Scan for the cell matching the given text and deliver its [x, y] coordinate at center. 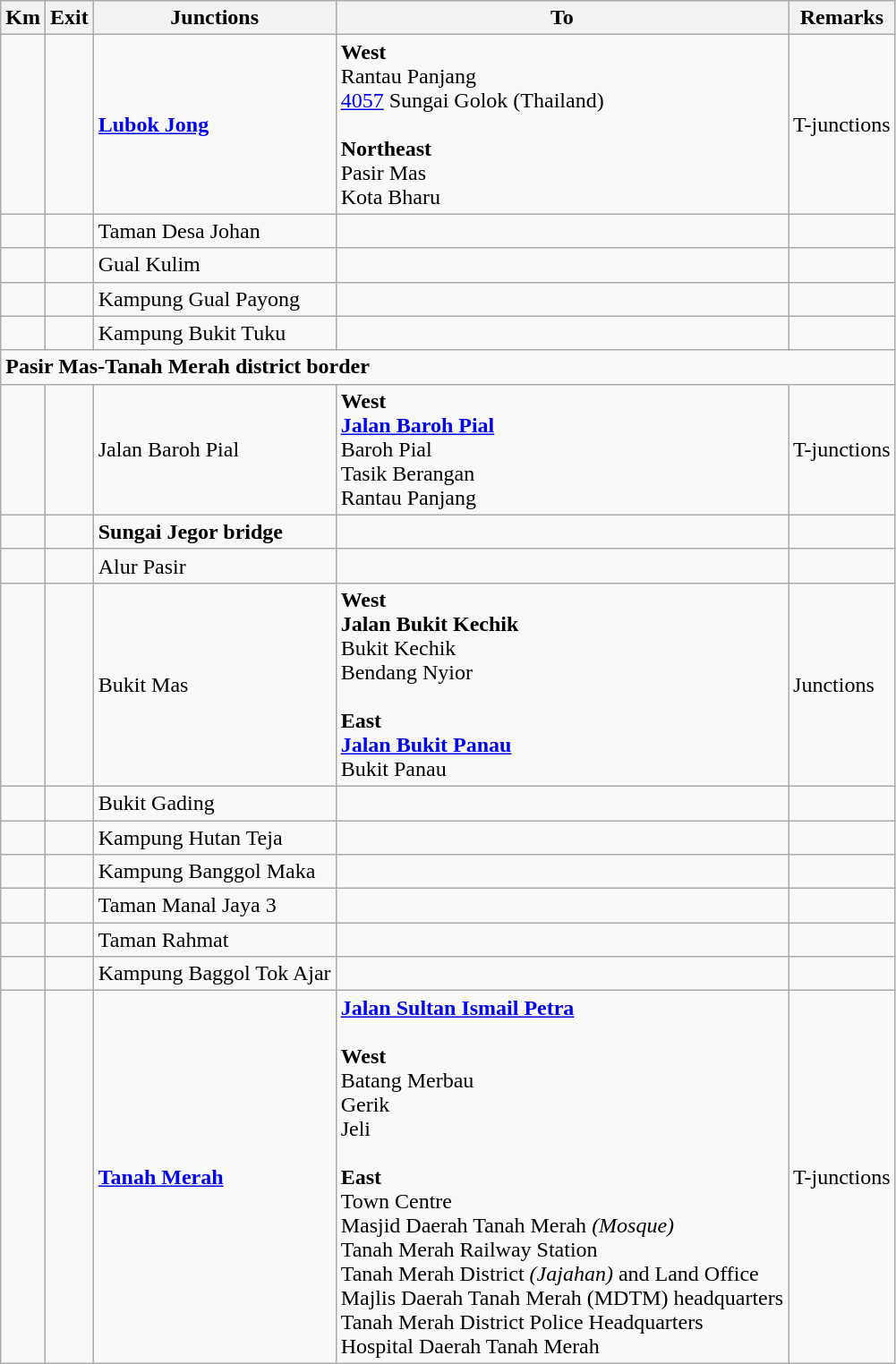
Sungai Jegor bridge [215, 532]
Bukit Mas [215, 684]
Bukit Gading [215, 803]
Taman Desa Johan [215, 231]
Kampung Hutan Teja [215, 837]
Taman Rahmat [215, 940]
Jalan Baroh Pial [215, 449]
Lubok Jong [215, 124]
Tanah Merah [215, 1177]
Taman Manal Jaya 3 [215, 906]
Kampung Baggol Tok Ajar [215, 974]
Alur Pasir [215, 566]
Kampung Gual Payong [215, 299]
Pasir Mas-Tanah Merah district border [448, 367]
West Rantau Panjang4057 Sungai Golok (Thailand)Northeast Pasir Mas Kota Bharu [562, 124]
Kampung Banggol Maka [215, 872]
To [562, 18]
Gual Kulim [215, 265]
Remarks [842, 18]
Km [23, 18]
WestJalan Bukit KechikBukit KechikBendang NyiorEast Jalan Bukit PanauBukit Panau [562, 684]
Exit [69, 18]
West Jalan Baroh PialBaroh PialTasik BeranganRantau Panjang [562, 449]
Kampung Bukit Tuku [215, 333]
